Return (X, Y) of the center of cell containing provided text 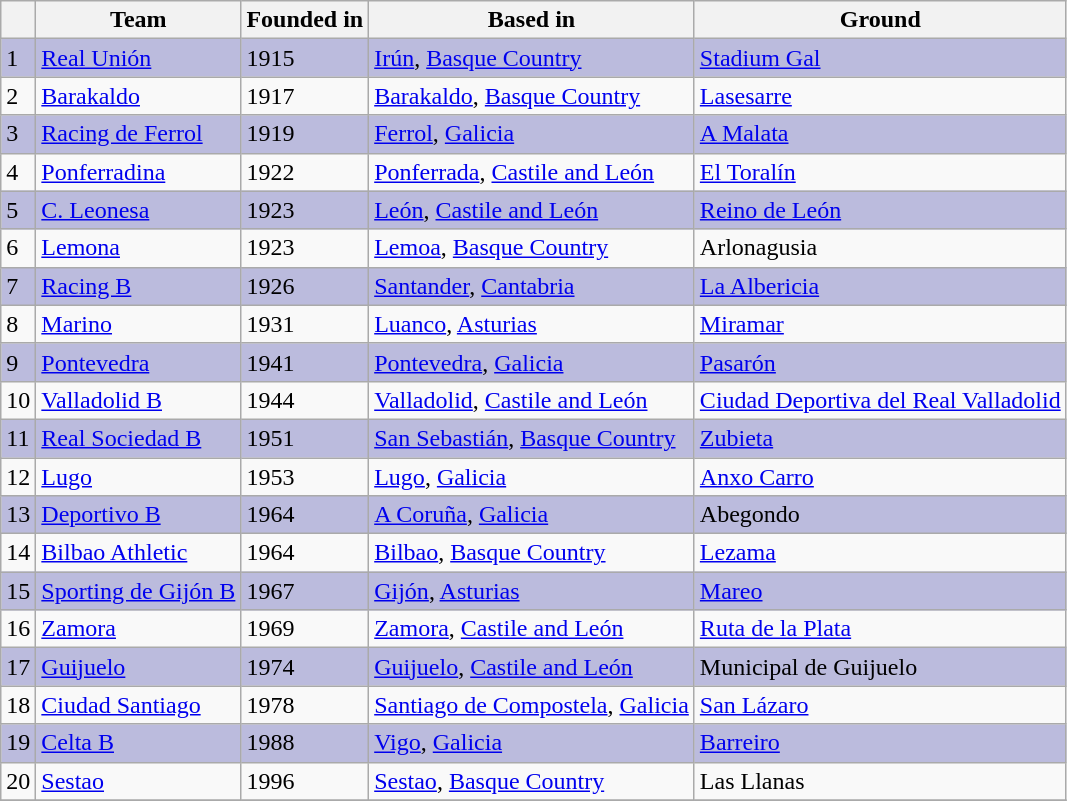
Racing de Ferrol (138, 134)
Guijuelo, Castile and León (532, 667)
Marino (138, 324)
9 (18, 362)
Ponferradina (138, 172)
1951 (305, 438)
1974 (305, 667)
Lemoa, Basque Country (532, 248)
Lugo (138, 477)
A Malata (880, 134)
San Sebastián, Basque Country (532, 438)
18 (18, 705)
16 (18, 629)
Municipal de Guijuelo (880, 667)
1969 (305, 629)
20 (18, 781)
Mareo (880, 591)
Las Llanas (880, 781)
Barreiro (880, 743)
1915 (305, 58)
Gijón, Asturias (532, 591)
1 (18, 58)
Deportivo B (138, 515)
Sporting de Gijón B (138, 591)
Ground (880, 20)
Bilbao Athletic (138, 553)
Real Unión (138, 58)
10 (18, 400)
Pontevedra (138, 362)
17 (18, 667)
1967 (305, 591)
1926 (305, 286)
Pontevedra, Galicia (532, 362)
1919 (305, 134)
La Albericia (880, 286)
1941 (305, 362)
Lemona (138, 248)
3 (18, 134)
Lugo, Galicia (532, 477)
Team (138, 20)
Racing B (138, 286)
1978 (305, 705)
7 (18, 286)
Santander, Cantabria (532, 286)
Vigo, Galicia (532, 743)
1922 (305, 172)
1953 (305, 477)
Sestao (138, 781)
Anxo Carro (880, 477)
6 (18, 248)
Bilbao, Basque Country (532, 553)
Zubieta (880, 438)
Barakaldo (138, 96)
14 (18, 553)
Lezama (880, 553)
Lasesarre (880, 96)
Zamora (138, 629)
Miramar (880, 324)
Zamora, Castile and León (532, 629)
15 (18, 591)
Celta B (138, 743)
El Toralín (880, 172)
Ruta de la Plata (880, 629)
12 (18, 477)
C. Leonesa (138, 210)
2 (18, 96)
Arlonagusia (880, 248)
San Lázaro (880, 705)
Valladolid, Castile and León (532, 400)
Ferrol, Galicia (532, 134)
Real Sociedad B (138, 438)
Reino de León (880, 210)
Sestao, Basque Country (532, 781)
1931 (305, 324)
1988 (305, 743)
León, Castile and León (532, 210)
Ponferrada, Castile and León (532, 172)
19 (18, 743)
13 (18, 515)
5 (18, 210)
8 (18, 324)
Pasarón (880, 362)
1917 (305, 96)
1996 (305, 781)
Abegondo (880, 515)
Based in (532, 20)
Santiago de Compostela, Galicia (532, 705)
Founded in (305, 20)
Valladolid B (138, 400)
Ciudad Santiago (138, 705)
Ciudad Deportiva del Real Valladolid (880, 400)
11 (18, 438)
A Coruña, Galicia (532, 515)
Stadium Gal (880, 58)
4 (18, 172)
Guijuelo (138, 667)
Irún, Basque Country (532, 58)
Luanco, Asturias (532, 324)
1944 (305, 400)
Barakaldo, Basque Country (532, 96)
